Output the [X, Y] coordinate of the center of the cell containing the given text.  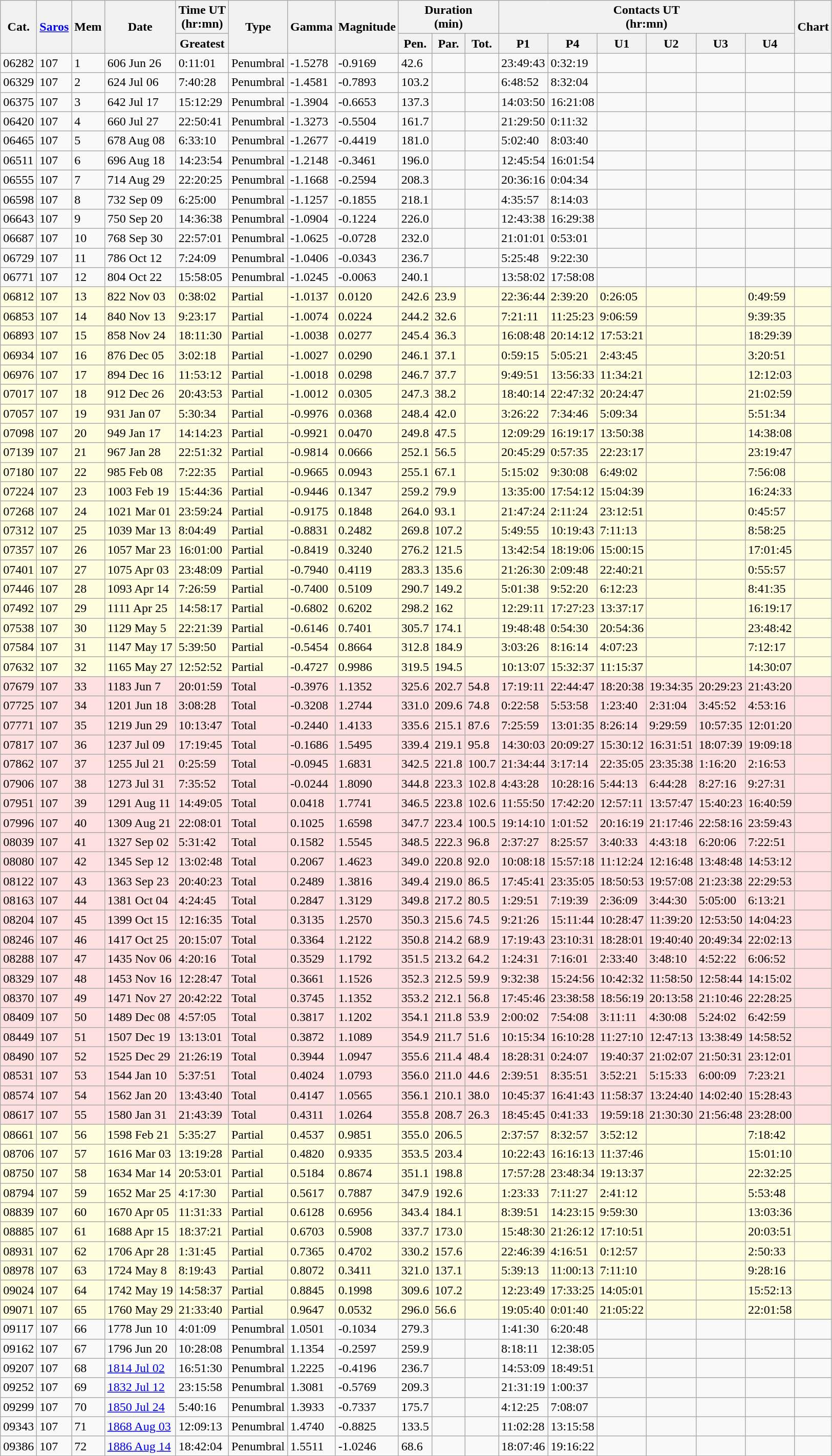
07357 [18, 550]
56 [88, 1134]
-0.8825 [367, 1426]
226.0 [415, 219]
17:19:43 [523, 940]
208.7 [449, 1115]
0.0943 [367, 472]
264.0 [415, 511]
750 Sep 20 [140, 219]
100.5 [481, 822]
10:28:08 [202, 1349]
350.3 [415, 920]
59.9 [481, 979]
16:31:51 [671, 745]
7:23:21 [770, 1076]
102.6 [481, 803]
5:44:13 [622, 784]
3:17:14 [572, 764]
3:48:10 [671, 959]
0.1025 [312, 822]
06893 [18, 336]
-0.9446 [312, 491]
52 [88, 1056]
67.1 [449, 472]
161.7 [415, 121]
21:43:20 [770, 686]
157.6 [449, 1251]
U4 [770, 44]
74.5 [481, 920]
13:13:01 [202, 1037]
1129 May 5 [140, 628]
5 [88, 141]
249.8 [415, 433]
11:25:23 [572, 316]
14:04:23 [770, 920]
12:53:50 [720, 920]
1201 Jun 18 [140, 706]
0.4024 [312, 1076]
-0.9921 [312, 433]
Chart [813, 27]
17:19:11 [523, 686]
2:50:33 [770, 1251]
192.6 [449, 1193]
4:30:08 [671, 1017]
5:40:16 [202, 1407]
0.0666 [367, 452]
07446 [18, 589]
312.8 [415, 647]
12:23:49 [523, 1290]
3 [88, 102]
196.0 [415, 160]
-1.1257 [312, 199]
1381 Oct 04 [140, 901]
0.2847 [312, 901]
10:13:47 [202, 725]
8:27:16 [720, 784]
1:31:45 [202, 1251]
175.7 [415, 1407]
17:58:08 [572, 277]
9:23:17 [202, 316]
-0.1224 [367, 219]
2:33:40 [622, 959]
21:05:22 [622, 1310]
356.1 [415, 1095]
7:21:11 [523, 316]
18:29:39 [770, 336]
221.8 [449, 764]
137.1 [449, 1271]
16:01:54 [572, 160]
16:24:33 [770, 491]
67 [88, 1349]
181.0 [415, 141]
4:16:51 [572, 1251]
21:01:01 [523, 238]
3:26:22 [523, 414]
0.6202 [367, 609]
-0.2597 [367, 1349]
1:23:33 [523, 1193]
19:13:37 [622, 1173]
219.0 [449, 881]
20:01:59 [202, 686]
53 [88, 1076]
-0.5454 [312, 647]
30 [88, 628]
17 [88, 375]
10:42:32 [622, 979]
33 [88, 686]
08370 [18, 998]
1:16:20 [720, 764]
08931 [18, 1251]
09343 [18, 1426]
15:12:29 [202, 102]
-0.0945 [312, 764]
22:51:32 [202, 452]
5:05:21 [572, 355]
-1.0018 [312, 375]
60 [88, 1212]
-1.2148 [312, 160]
0.0120 [367, 297]
-0.6653 [367, 102]
12:52:52 [202, 667]
331.0 [415, 706]
174.1 [449, 628]
19:59:18 [622, 1115]
0.6128 [312, 1212]
1219 Jun 29 [140, 725]
47.5 [449, 433]
321.0 [415, 1271]
3:40:33 [622, 842]
248.4 [415, 414]
20:54:36 [622, 628]
08794 [18, 1193]
92.0 [481, 861]
1:29:51 [523, 901]
349.0 [415, 861]
-0.7337 [367, 1407]
08574 [18, 1095]
23:12:51 [622, 511]
08617 [18, 1115]
31 [88, 647]
209.6 [449, 706]
0.7365 [312, 1251]
12:57:11 [622, 803]
1093 Apr 14 [140, 589]
57 [88, 1154]
0:26:05 [622, 297]
8:32:57 [572, 1134]
349.8 [415, 901]
22:44:47 [572, 686]
1886 Aug 14 [140, 1446]
17:53:21 [622, 336]
13:48:48 [720, 861]
1670 Apr 05 [140, 1212]
22:57:01 [202, 238]
15:04:39 [622, 491]
-0.3461 [367, 160]
-0.0343 [367, 257]
298.2 [415, 609]
8 [88, 199]
714 Aug 29 [140, 180]
15 [88, 336]
Magnitude [367, 27]
Gamma [312, 27]
209.3 [415, 1387]
32.6 [449, 316]
08122 [18, 881]
4:07:23 [622, 647]
12 [88, 277]
20:53:01 [202, 1173]
-0.5769 [367, 1387]
1.5495 [367, 745]
7:35:52 [202, 784]
8:16:14 [572, 647]
0.4537 [312, 1134]
2:37:57 [523, 1134]
0.3529 [312, 959]
22:50:41 [202, 121]
244.2 [415, 316]
3:45:52 [720, 706]
09117 [18, 1329]
68.6 [415, 1446]
14:30:03 [523, 745]
22:46:39 [523, 1251]
17:45:46 [523, 998]
21:33:40 [202, 1310]
32 [88, 667]
822 Nov 03 [140, 297]
1507 Dec 19 [140, 1037]
0:32:19 [572, 63]
213.2 [449, 959]
223.3 [449, 784]
0.7401 [367, 628]
21:26:19 [202, 1056]
8:04:49 [202, 530]
6:49:02 [622, 472]
19:05:40 [523, 1310]
696 Aug 18 [140, 160]
0.4147 [312, 1095]
21:29:50 [523, 121]
-0.0244 [312, 784]
20:24:47 [622, 394]
348.5 [415, 842]
0:38:02 [202, 297]
11:27:10 [622, 1037]
12:16:35 [202, 920]
10:19:43 [572, 530]
23:35:05 [572, 881]
1:00:37 [572, 1387]
353.5 [415, 1154]
15:01:10 [770, 1154]
Saros [54, 27]
0.6703 [312, 1232]
11:53:12 [202, 375]
0.1998 [367, 1290]
36.3 [449, 336]
1814 Jul 02 [140, 1368]
1.2744 [367, 706]
4:35:57 [523, 199]
12:58:44 [720, 979]
16 [88, 355]
0.0418 [312, 803]
17:01:45 [770, 550]
0.1582 [312, 842]
0.0368 [367, 414]
14:03:50 [523, 102]
8:41:35 [770, 589]
5:02:40 [523, 141]
Time UT(hr:mn) [202, 17]
184.9 [449, 647]
-1.3273 [312, 121]
212.1 [449, 998]
1.6598 [367, 822]
0.3135 [312, 920]
1760 May 29 [140, 1310]
23:48:34 [572, 1173]
2:09:48 [572, 570]
912 Dec 26 [140, 394]
4:20:16 [202, 959]
20:13:58 [671, 998]
356.0 [415, 1076]
305.7 [415, 628]
9:06:59 [622, 316]
768 Sep 30 [140, 238]
16:29:38 [572, 219]
985 Feb 08 [140, 472]
1.2122 [367, 940]
21:02:59 [770, 394]
06729 [18, 257]
07584 [18, 647]
21:50:31 [720, 1056]
20:29:23 [720, 686]
967 Jan 28 [140, 452]
840 Nov 13 [140, 316]
-0.9976 [312, 414]
12:01:20 [770, 725]
17:57:28 [523, 1173]
5:24:02 [720, 1017]
-0.3976 [312, 686]
931 Jan 07 [140, 414]
0.3745 [312, 998]
20:15:07 [202, 940]
0:53:01 [572, 238]
211.4 [449, 1056]
13:58:02 [523, 277]
22:01:58 [770, 1310]
0.2489 [312, 881]
12:45:54 [523, 160]
279.3 [415, 1329]
-1.4581 [312, 82]
0.5908 [367, 1232]
29 [88, 609]
1111 Apr 25 [140, 609]
42 [88, 861]
39 [88, 803]
-0.5504 [367, 121]
1291 Aug 11 [140, 803]
0.9647 [312, 1310]
18:28:31 [523, 1056]
23:12:01 [770, 1056]
68.9 [481, 940]
232.0 [415, 238]
26 [88, 550]
2:31:04 [671, 706]
06853 [18, 316]
1.3816 [367, 881]
0.0224 [367, 316]
5:30:34 [202, 414]
43 [88, 881]
72 [88, 1446]
-0.1855 [367, 199]
214.2 [449, 940]
606 Jun 26 [140, 63]
06687 [18, 238]
21 [88, 452]
0.5109 [367, 589]
6:00:09 [720, 1076]
5:51:34 [770, 414]
20:16:19 [622, 822]
-1.0074 [312, 316]
0.1347 [367, 491]
06812 [18, 297]
53.9 [481, 1017]
15:30:12 [622, 745]
7 [88, 180]
0.8072 [312, 1271]
16:01:00 [202, 550]
56.8 [481, 998]
240.1 [415, 277]
5:53:58 [572, 706]
22:02:13 [770, 940]
-1.5278 [312, 63]
Cat. [18, 27]
09386 [18, 1446]
1435 Nov 06 [140, 959]
-0.6146 [312, 628]
5:15:33 [671, 1076]
23:48:09 [202, 570]
0.9986 [367, 667]
07951 [18, 803]
09252 [18, 1387]
93.1 [449, 511]
08490 [18, 1056]
246.7 [415, 375]
0.9851 [367, 1134]
19:40:37 [622, 1056]
0:11:01 [202, 63]
7:24:09 [202, 257]
1417 Oct 25 [140, 940]
46 [88, 940]
7:11:13 [622, 530]
2 [88, 82]
13:50:38 [622, 433]
14:02:40 [720, 1095]
-0.0063 [367, 277]
9:30:08 [572, 472]
351.5 [415, 959]
06282 [18, 63]
06598 [18, 199]
0:45:57 [770, 511]
16:08:48 [523, 336]
62 [88, 1251]
2:00:02 [523, 1017]
14:36:38 [202, 219]
7:19:39 [572, 901]
1327 Sep 02 [140, 842]
0.0532 [367, 1310]
1.2225 [312, 1368]
0.3661 [312, 979]
211.7 [449, 1037]
7:26:59 [202, 589]
13 [88, 297]
17:33:25 [572, 1290]
06934 [18, 355]
2:41:12 [622, 1193]
Type [258, 27]
70 [88, 1407]
-0.9169 [367, 63]
6:06:52 [770, 959]
9:29:59 [671, 725]
0:41:33 [572, 1115]
15:48:30 [523, 1232]
276.2 [415, 550]
-1.0012 [312, 394]
23 [88, 491]
20:36:16 [523, 180]
42.0 [449, 414]
1075 Apr 03 [140, 570]
06329 [18, 82]
54.8 [481, 686]
08449 [18, 1037]
335.6 [415, 725]
6:44:28 [671, 784]
06643 [18, 219]
18:19:06 [572, 550]
14:58:17 [202, 609]
-0.7400 [312, 589]
18:42:04 [202, 1446]
1832 Jul 12 [140, 1387]
22 [88, 472]
34 [88, 706]
26.3 [481, 1115]
08039 [18, 842]
38.0 [481, 1095]
09299 [18, 1407]
4:43:28 [523, 784]
6:48:52 [523, 82]
18:07:39 [720, 745]
-0.2594 [367, 180]
223.8 [449, 803]
13:57:47 [671, 803]
1147 May 17 [140, 647]
08163 [18, 901]
0.2482 [367, 530]
47 [88, 959]
12:09:13 [202, 1426]
21:34:44 [523, 764]
220.8 [449, 861]
18:49:51 [572, 1368]
14:58:37 [202, 1290]
-1.0137 [312, 297]
-0.9175 [312, 511]
-1.0406 [312, 257]
-0.0728 [367, 238]
319.5 [415, 667]
5:35:27 [202, 1134]
219.1 [449, 745]
2:36:09 [622, 901]
09024 [18, 1290]
5:25:48 [523, 257]
8:18:11 [523, 1349]
211.0 [449, 1076]
17:10:51 [622, 1232]
1.0264 [367, 1115]
9:22:30 [572, 257]
5:53:48 [770, 1193]
343.4 [415, 1212]
23:35:38 [671, 764]
0.7887 [367, 1193]
37 [88, 764]
149.2 [449, 589]
18:20:38 [622, 686]
22:20:25 [202, 180]
20:42:22 [202, 998]
1003 Feb 19 [140, 491]
18:37:21 [202, 1232]
1.0501 [312, 1329]
69 [88, 1387]
4:43:18 [671, 842]
14:38:08 [770, 433]
1724 May 8 [140, 1271]
18:28:01 [622, 940]
16:51:30 [202, 1368]
15:57:18 [572, 861]
11:31:33 [202, 1212]
14:53:09 [523, 1368]
-0.3208 [312, 706]
45 [88, 920]
1652 Mar 25 [140, 1193]
19:40:40 [671, 940]
20:03:51 [770, 1232]
10:08:18 [523, 861]
07017 [18, 394]
19:34:35 [671, 686]
86.5 [481, 881]
0:22:58 [523, 706]
11:34:21 [622, 375]
4:01:09 [202, 1329]
342.5 [415, 764]
-0.4196 [367, 1368]
22:08:01 [202, 822]
624 Jul 06 [140, 82]
8:14:03 [572, 199]
1.1089 [367, 1037]
63 [88, 1271]
13:56:33 [572, 375]
9 [88, 219]
0.8664 [367, 647]
309.6 [415, 1290]
5:49:55 [523, 530]
11:15:37 [622, 667]
16:40:59 [770, 803]
56.5 [449, 452]
07401 [18, 570]
Pen. [415, 44]
259.9 [415, 1349]
Contacts UT(hr:mn) [647, 17]
642 Jul 17 [140, 102]
13:19:28 [202, 1154]
20:49:34 [720, 940]
9:52:20 [572, 589]
23:49:43 [523, 63]
Date [140, 27]
6:12:23 [622, 589]
14:15:02 [770, 979]
10:28:47 [622, 920]
16:21:08 [572, 102]
09162 [18, 1349]
1.2570 [367, 920]
07538 [18, 628]
1616 Mar 03 [140, 1154]
9:28:16 [770, 1271]
59 [88, 1193]
7:40:28 [202, 82]
1453 Nov 16 [140, 979]
3:02:18 [202, 355]
6:20:06 [720, 842]
07679 [18, 686]
804 Oct 22 [140, 277]
0:11:32 [572, 121]
08661 [18, 1134]
10:22:43 [523, 1154]
0.8674 [367, 1173]
198.8 [449, 1173]
1.1526 [367, 979]
339.4 [415, 745]
21:31:19 [523, 1387]
1.8090 [367, 784]
21:10:46 [720, 998]
06511 [18, 160]
1363 Sep 23 [140, 881]
1:01:52 [572, 822]
8:58:25 [770, 530]
23:28:00 [770, 1115]
2:43:45 [622, 355]
259.2 [415, 491]
325.6 [415, 686]
8:25:57 [572, 842]
65 [88, 1310]
8:32:04 [572, 82]
0.3872 [312, 1037]
23:10:31 [572, 940]
-1.0625 [312, 238]
19:57:08 [671, 881]
133.5 [415, 1426]
4:53:16 [770, 706]
2:39:51 [523, 1076]
215.6 [449, 920]
15:44:36 [202, 491]
12:16:48 [671, 861]
19:09:18 [770, 745]
103.2 [415, 82]
13:15:58 [572, 1426]
15:58:05 [202, 277]
07180 [18, 472]
2:39:20 [572, 297]
-0.4419 [367, 141]
678 Aug 08 [140, 141]
15:00:15 [622, 550]
1.3129 [367, 901]
13:35:00 [523, 491]
21:43:39 [202, 1115]
09207 [18, 1368]
7:18:42 [770, 1134]
19 [88, 414]
13:42:54 [523, 550]
3:52:12 [622, 1134]
2:37:27 [523, 842]
3:11:11 [622, 1017]
22:23:17 [622, 452]
35 [88, 725]
0.5617 [312, 1193]
-1.0038 [312, 336]
5:39:13 [523, 1271]
22:40:21 [622, 570]
347.7 [415, 822]
0:57:35 [572, 452]
1562 Jan 20 [140, 1095]
660 Jul 27 [140, 121]
8:26:14 [622, 725]
4:52:22 [720, 959]
1:23:40 [622, 706]
211.8 [449, 1017]
346.5 [415, 803]
08839 [18, 1212]
350.8 [415, 940]
0.3817 [312, 1017]
1688 Apr 15 [140, 1232]
11:58:37 [622, 1095]
351.1 [415, 1173]
5:15:02 [523, 472]
17:54:12 [572, 491]
22:36:44 [523, 297]
11:55:50 [523, 803]
23:19:47 [770, 452]
18:40:14 [523, 394]
0:59:15 [523, 355]
08409 [18, 1017]
-1.1668 [312, 180]
17:42:20 [572, 803]
6:13:21 [770, 901]
14:23:15 [572, 1212]
245.4 [415, 336]
18:45:45 [523, 1115]
25 [88, 530]
949 Jan 17 [140, 433]
1850 Jul 24 [140, 1407]
23:48:42 [770, 628]
1.5545 [367, 842]
1525 Dec 29 [140, 1056]
9:32:38 [523, 979]
1489 Dec 08 [140, 1017]
23:15:58 [202, 1387]
08531 [18, 1076]
21:17:46 [671, 822]
212.5 [449, 979]
P1 [523, 44]
15:32:37 [572, 667]
0:25:59 [202, 764]
1778 Jun 10 [140, 1329]
3:44:30 [671, 901]
5:09:34 [622, 414]
194.5 [449, 667]
184.1 [449, 1212]
22:58:16 [720, 822]
4 [88, 121]
18 [88, 394]
13:38:49 [720, 1037]
21:47:24 [523, 511]
07817 [18, 745]
1.0793 [367, 1076]
208.3 [415, 180]
215.1 [449, 725]
-0.8419 [312, 550]
17:19:45 [202, 745]
50 [88, 1017]
1255 Jul 21 [140, 764]
-0.6802 [312, 609]
12:47:13 [671, 1037]
6:33:10 [202, 141]
252.1 [415, 452]
20 [88, 433]
7:54:08 [572, 1017]
13:43:40 [202, 1095]
21:02:07 [671, 1056]
354.1 [415, 1017]
51.6 [481, 1037]
13:37:17 [622, 609]
23:59:24 [202, 511]
18:56:19 [622, 998]
206.5 [449, 1134]
38.2 [449, 394]
09071 [18, 1310]
17:45:41 [523, 881]
6:20:48 [572, 1329]
38 [88, 784]
U1 [622, 44]
14:49:05 [202, 803]
10:28:16 [572, 784]
13:24:40 [671, 1095]
Greatest [202, 44]
14:30:07 [770, 667]
20:45:29 [523, 452]
07632 [18, 667]
210.1 [449, 1095]
1.5511 [312, 1446]
1057 Mar 23 [140, 550]
0:01:40 [572, 1310]
-0.8831 [312, 530]
-0.7940 [312, 570]
42.6 [415, 63]
16:41:43 [572, 1095]
49 [88, 998]
6:42:59 [770, 1017]
0.6956 [367, 1212]
3:08:28 [202, 706]
-1.0246 [367, 1446]
8:35:51 [572, 1076]
0.4820 [312, 1154]
1.1792 [367, 959]
6:25:00 [202, 199]
173.0 [449, 1232]
14:58:52 [770, 1037]
102.8 [481, 784]
11:02:28 [523, 1426]
61 [88, 1232]
06771 [18, 277]
37.1 [449, 355]
13:02:48 [202, 861]
876 Dec 05 [140, 355]
290.7 [415, 589]
22:32:25 [770, 1173]
0.2067 [312, 861]
14:05:01 [622, 1290]
1:41:30 [523, 1329]
-0.4727 [312, 667]
7:56:08 [770, 472]
11:12:24 [622, 861]
0.0277 [367, 336]
21:56:48 [720, 1115]
51 [88, 1037]
135.6 [449, 570]
218.1 [415, 199]
347.9 [415, 1193]
18:50:53 [622, 881]
1039 Mar 13 [140, 530]
1183 Jun 7 [140, 686]
13:01:35 [572, 725]
80.5 [481, 901]
9:27:31 [770, 784]
5:05:00 [720, 901]
08080 [18, 861]
P4 [572, 44]
22:47:32 [572, 394]
337.7 [415, 1232]
283.3 [415, 570]
68 [88, 1368]
06465 [18, 141]
1598 Feb 21 [140, 1134]
7:08:07 [572, 1407]
1.3081 [312, 1387]
17:27:23 [572, 609]
894 Dec 16 [140, 375]
21:23:38 [720, 881]
22:28:25 [770, 998]
1:24:31 [523, 959]
08706 [18, 1154]
16:10:28 [572, 1037]
1021 Mar 01 [140, 511]
0.4702 [367, 1251]
14:53:12 [770, 861]
6 [88, 160]
06420 [18, 121]
5:31:42 [202, 842]
-1.0245 [312, 277]
217.2 [449, 901]
Mem [88, 27]
0:12:57 [622, 1251]
07996 [18, 822]
U3 [720, 44]
162 [449, 609]
U2 [671, 44]
12:12:03 [770, 375]
19:16:22 [572, 1446]
7:34:46 [572, 414]
858 Nov 24 [140, 336]
8:03:40 [572, 141]
11:58:50 [671, 979]
66 [88, 1329]
1544 Jan 10 [140, 1076]
58 [88, 1173]
5:39:50 [202, 647]
71 [88, 1426]
-1.0027 [312, 355]
7:16:01 [572, 959]
0.3411 [367, 1271]
08750 [18, 1173]
-0.2440 [312, 725]
06375 [18, 102]
24 [88, 511]
352.3 [415, 979]
8:39:51 [523, 1212]
9:49:51 [523, 375]
0.3364 [312, 940]
-1.0904 [312, 219]
10:13:07 [523, 667]
06976 [18, 375]
87.6 [481, 725]
08329 [18, 979]
1.1202 [367, 1017]
1471 Nov 27 [140, 998]
11:39:20 [671, 920]
13:03:36 [770, 1212]
1742 May 19 [140, 1290]
12:28:47 [202, 979]
48 [88, 979]
0.0290 [367, 355]
56.6 [449, 1310]
15:28:43 [770, 1095]
1.0565 [367, 1095]
0.3944 [312, 1056]
37.7 [449, 375]
15:52:13 [770, 1290]
23.9 [449, 297]
1345 Sep 12 [140, 861]
79.9 [449, 491]
355.0 [415, 1134]
21:26:30 [523, 570]
4:57:05 [202, 1017]
9:59:30 [622, 1212]
0.4311 [312, 1115]
-0.1034 [367, 1329]
0.9335 [367, 1154]
19:14:10 [523, 822]
0.0470 [367, 433]
0.8845 [312, 1290]
2:16:53 [770, 764]
1796 Jun 20 [140, 1349]
0:54:30 [572, 628]
1.1354 [312, 1349]
10:57:35 [720, 725]
22:29:53 [770, 881]
10:45:37 [523, 1095]
242.6 [415, 297]
44.6 [481, 1076]
21:26:12 [572, 1232]
1.4133 [367, 725]
0.0305 [367, 394]
Tot. [481, 44]
36 [88, 745]
1.4740 [312, 1426]
7:22:35 [202, 472]
100.7 [481, 764]
330.2 [415, 1251]
5:01:38 [523, 589]
14:23:54 [202, 160]
16:16:13 [572, 1154]
202.7 [449, 686]
0:55:57 [770, 570]
4:17:30 [202, 1193]
296.0 [415, 1310]
1868 Aug 03 [140, 1426]
44 [88, 901]
137.3 [415, 102]
08204 [18, 920]
10 [88, 238]
11:00:13 [572, 1271]
223.4 [449, 822]
4:12:25 [523, 1407]
4:24:45 [202, 901]
18:11:30 [202, 336]
20:14:12 [572, 336]
0:49:59 [770, 297]
1.3933 [312, 1407]
07771 [18, 725]
5:37:51 [202, 1076]
-0.7893 [367, 82]
7:22:51 [770, 842]
1580 Jan 31 [140, 1115]
07725 [18, 706]
64.2 [481, 959]
355.6 [415, 1056]
354.9 [415, 1037]
8:19:43 [202, 1271]
121.5 [449, 550]
9:39:35 [770, 316]
08885 [18, 1232]
1165 May 27 [140, 667]
353.2 [415, 998]
7:11:10 [622, 1271]
3:03:26 [523, 647]
Par. [449, 44]
0.1848 [367, 511]
0.5184 [312, 1173]
2:11:24 [572, 511]
247.3 [415, 394]
74.8 [481, 706]
0:24:07 [572, 1056]
07057 [18, 414]
18:07:46 [523, 1446]
344.8 [415, 784]
7:11:27 [572, 1193]
15:11:44 [572, 920]
12:09:29 [523, 433]
07139 [18, 452]
55 [88, 1115]
246.1 [415, 355]
1.7741 [367, 803]
14 [88, 316]
07906 [18, 784]
07268 [18, 511]
22:35:05 [622, 764]
-0.9814 [312, 452]
0.0298 [367, 375]
1.0947 [367, 1056]
23:59:43 [770, 822]
21:30:30 [671, 1115]
1634 Mar 14 [140, 1173]
Duration(min) [449, 17]
10:15:34 [523, 1037]
355.8 [415, 1115]
96.8 [481, 842]
1 [88, 63]
41 [88, 842]
22:21:39 [202, 628]
7:12:17 [770, 647]
255.1 [415, 472]
-0.1686 [312, 745]
14:14:23 [202, 433]
-0.9665 [312, 472]
11 [88, 257]
1273 Jul 31 [140, 784]
48.4 [481, 1056]
23:38:58 [572, 998]
3:20:51 [770, 355]
-1.2677 [312, 141]
27 [88, 570]
28 [88, 589]
20:09:27 [572, 745]
-1.3904 [312, 102]
12:29:11 [523, 609]
1.4623 [367, 861]
08246 [18, 940]
0:04:34 [572, 180]
20:40:23 [202, 881]
3:52:21 [622, 1076]
07312 [18, 530]
54 [88, 1095]
1237 Jul 09 [140, 745]
7:25:59 [523, 725]
12:43:38 [523, 219]
9:21:26 [523, 920]
11:37:46 [622, 1154]
0.3240 [367, 550]
0.4119 [367, 570]
222.3 [449, 842]
1.6831 [367, 764]
95.8 [481, 745]
349.4 [415, 881]
06555 [18, 180]
269.8 [415, 530]
732 Sep 09 [140, 199]
40 [88, 822]
64 [88, 1290]
1399 Oct 15 [140, 920]
07098 [18, 433]
203.4 [449, 1154]
08288 [18, 959]
15:40:23 [720, 803]
07224 [18, 491]
20:43:53 [202, 394]
19:48:48 [523, 628]
1706 Apr 28 [140, 1251]
12:38:05 [572, 1349]
15:24:56 [572, 979]
1309 Aug 21 [140, 822]
07862 [18, 764]
08978 [18, 1271]
786 Oct 12 [140, 257]
07492 [18, 609]
